Scan for the cell matching the given text and deliver its [X, Y] coordinate at center. 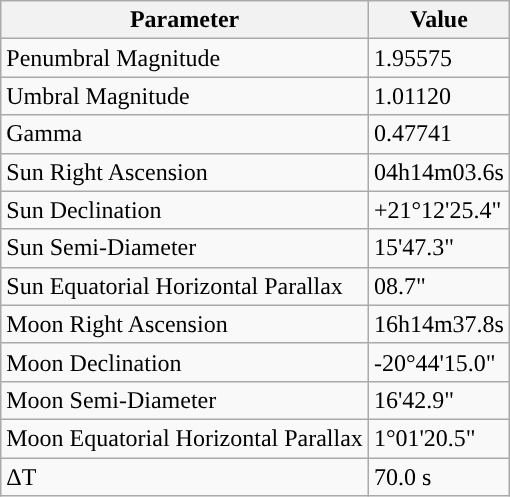
Moon Equatorial Horizontal Parallax [185, 438]
Moon Semi-Diameter [185, 400]
08.7" [438, 286]
Penumbral Magnitude [185, 58]
Umbral Magnitude [185, 96]
0.47741 [438, 134]
Value [438, 20]
Gamma [185, 134]
+21°12'25.4" [438, 210]
-20°44'15.0" [438, 362]
Moon Declination [185, 362]
Moon Right Ascension [185, 324]
Sun Equatorial Horizontal Parallax [185, 286]
1.01120 [438, 96]
1.95575 [438, 58]
Sun Right Ascension [185, 172]
70.0 s [438, 477]
16h14m37.8s [438, 324]
04h14m03.6s [438, 172]
15'47.3" [438, 248]
Parameter [185, 20]
Sun Declination [185, 210]
16'42.9" [438, 400]
Sun Semi-Diameter [185, 248]
ΔT [185, 477]
1°01'20.5" [438, 438]
